For the text-containing cell, return its midpoint in [x, y] coordinate format. 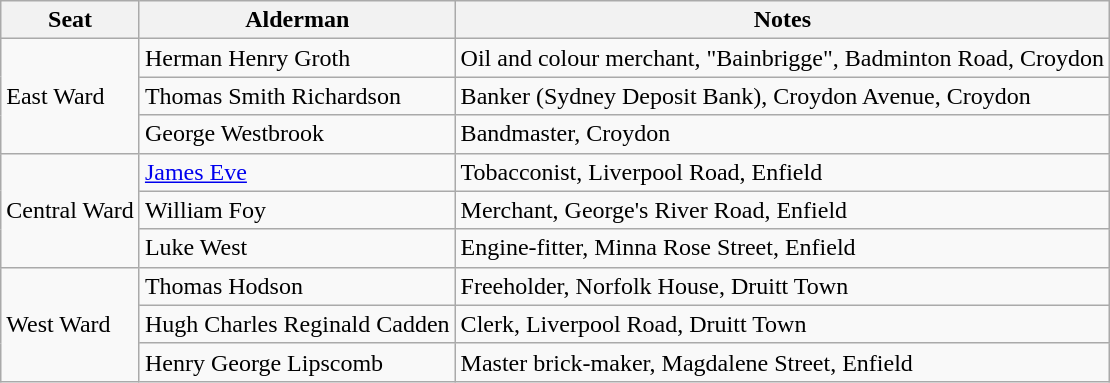
West Ward [70, 324]
Tobacconist, Liverpool Road, Enfield [782, 172]
Master brick-maker, Magdalene Street, Enfield [782, 362]
Alderman [297, 20]
Notes [782, 20]
Herman Henry Groth [297, 58]
Merchant, George's River Road, Enfield [782, 210]
Thomas Hodson [297, 286]
Freeholder, Norfolk House, Druitt Town [782, 286]
Central Ward [70, 210]
Thomas Smith Richardson [297, 96]
Bandmaster, Croydon [782, 134]
James Eve [297, 172]
Engine-fitter, Minna Rose Street, Enfield [782, 248]
Clerk, Liverpool Road, Druitt Town [782, 324]
Hugh Charles Reginald Cadden [297, 324]
Seat [70, 20]
George Westbrook [297, 134]
Luke West [297, 248]
East Ward [70, 96]
William Foy [297, 210]
Oil and colour merchant, "Bainbrigge", Badminton Road, Croydon [782, 58]
Henry George Lipscomb [297, 362]
Banker (Sydney Deposit Bank), Croydon Avenue, Croydon [782, 96]
